Search for the cell housing the specified text and yield its [x, y] center coordinate. 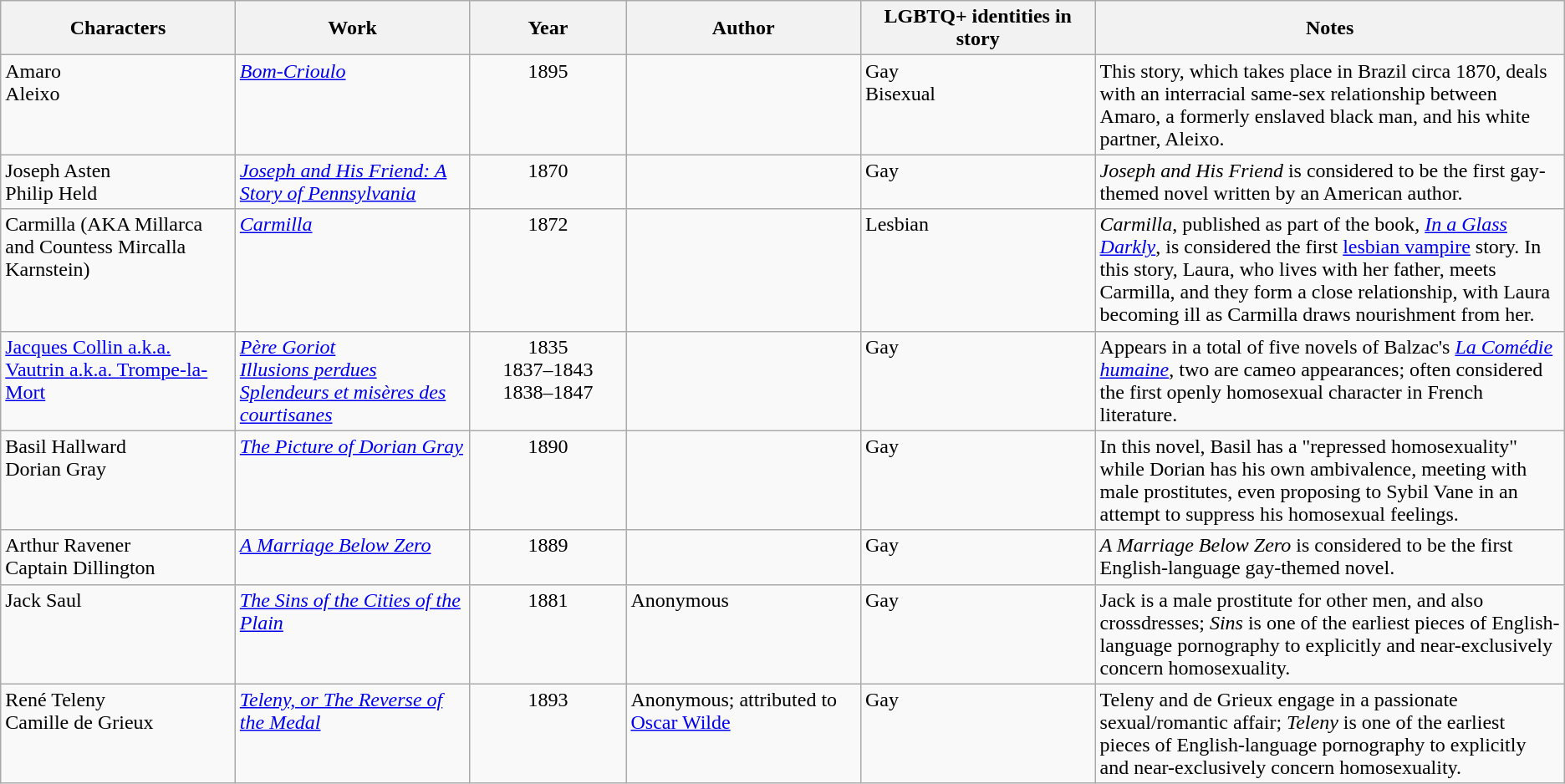
1889 [548, 557]
The Sins of the Cities of the Plain [353, 634]
Joseph AstenPhilip Held [119, 182]
1881 [548, 634]
1890 [548, 480]
Anonymous [744, 634]
The Picture of Dorian Gray [353, 480]
Jacques Collin a.k.a. Vautrin a.k.a. Trompe-la-Mort [119, 381]
René Teleny Camille de Grieux [119, 734]
Jack Saul [119, 634]
1872 [548, 270]
1893 [548, 734]
Year [548, 28]
Basil Hallward Dorian Gray [119, 480]
Joseph and His Friend: A Story of Pennsylvania [353, 182]
Work [353, 28]
Carmilla [353, 270]
Joseph and His Friend is considered to be the first gay-themed novel written by an American author. [1329, 182]
1835 1837–18431838–1847 [548, 381]
1870 [548, 182]
LGBTQ+ identities in story [978, 28]
Teleny, or The Reverse of the Medal [353, 734]
A Marriage Below Zero [353, 557]
Anonymous; attributed to Oscar Wilde [744, 734]
A Marriage Below Zero is considered to be the first English-language gay-themed novel. [1329, 557]
Lesbian [978, 270]
Amaro Aleixo [119, 105]
Characters [119, 28]
Notes [1329, 28]
1895 [548, 105]
Carmilla (AKA Millarca and Countess Mircalla Karnstein) [119, 270]
Arthur RavenerCaptain Dillington [119, 557]
Bom-Crioulo [353, 105]
Gay Bisexual [978, 105]
Père Goriot Illusions perdues Splendeurs et misères des courtisanes [353, 381]
Author [744, 28]
